Return (X, Y) of the center of cell containing provided text 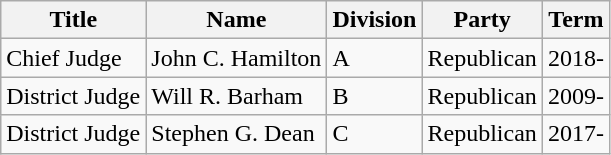
2009- (576, 96)
John C. Hamilton (236, 58)
Party (482, 20)
Stephen G. Dean (236, 134)
Will R. Barham (236, 96)
Term (576, 20)
Chief Judge (74, 58)
A (374, 58)
Division (374, 20)
C (374, 134)
2017- (576, 134)
2018- (576, 58)
Name (236, 20)
Title (74, 20)
B (374, 96)
